Detect which cell encompasses the target text, then output its [X, Y] center coordinate. 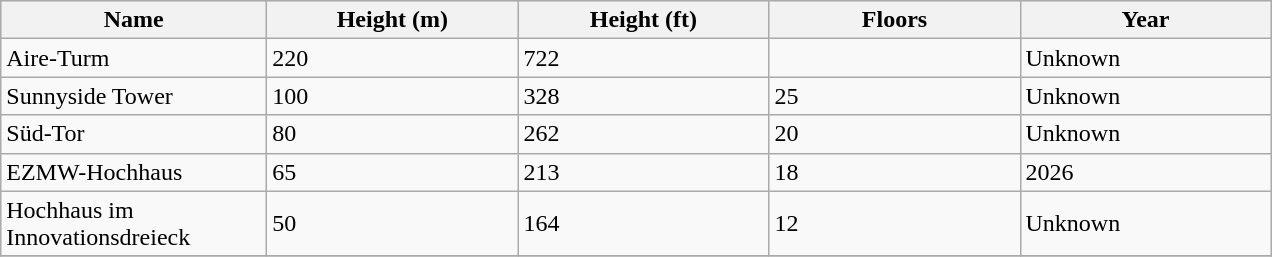
Height (ft) [644, 20]
164 [644, 224]
50 [392, 224]
100 [392, 96]
EZMW-Hochhaus [134, 172]
20 [894, 134]
328 [644, 96]
Height (m) [392, 20]
722 [644, 58]
25 [894, 96]
Year [1146, 20]
2026 [1146, 172]
262 [644, 134]
213 [644, 172]
220 [392, 58]
65 [392, 172]
80 [392, 134]
Sunnyside Tower [134, 96]
Floors [894, 20]
Süd-Tor [134, 134]
18 [894, 172]
Name [134, 20]
Hochhaus im Innovationsdreieck [134, 224]
Aire-Turm [134, 58]
12 [894, 224]
